Find where the given text appears and provide that cell's center as [x, y] coordinate. 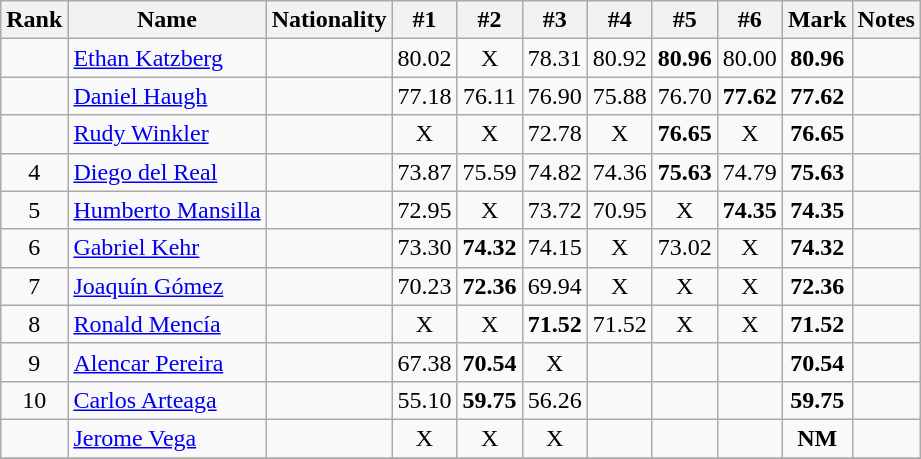
Notes [886, 20]
56.26 [554, 400]
74.79 [750, 172]
#5 [684, 20]
80.00 [750, 58]
70.95 [620, 210]
Nationality [329, 20]
72.78 [554, 134]
Gabriel Kehr [167, 248]
73.87 [424, 172]
75.59 [490, 172]
72.95 [424, 210]
NM [817, 438]
80.92 [620, 58]
80.02 [424, 58]
74.36 [620, 172]
Name [167, 20]
Rudy Winkler [167, 134]
Ethan Katzberg [167, 58]
77.18 [424, 96]
Mark [817, 20]
75.88 [620, 96]
74.15 [554, 248]
4 [34, 172]
Jerome Vega [167, 438]
69.94 [554, 286]
73.72 [554, 210]
Ronald Mencía [167, 324]
74.82 [554, 172]
5 [34, 210]
73.02 [684, 248]
76.70 [684, 96]
#2 [490, 20]
Daniel Haugh [167, 96]
#1 [424, 20]
Humberto Mansilla [167, 210]
Diego del Real [167, 172]
76.11 [490, 96]
Joaquín Gómez [167, 286]
Alencar Pereira [167, 362]
#4 [620, 20]
70.23 [424, 286]
78.31 [554, 58]
Rank [34, 20]
#6 [750, 20]
9 [34, 362]
6 [34, 248]
73.30 [424, 248]
Carlos Arteaga [167, 400]
55.10 [424, 400]
67.38 [424, 362]
76.90 [554, 96]
8 [34, 324]
#3 [554, 20]
7 [34, 286]
10 [34, 400]
